From the cell containing the given text, extract its center point as [X, Y] coordinate. 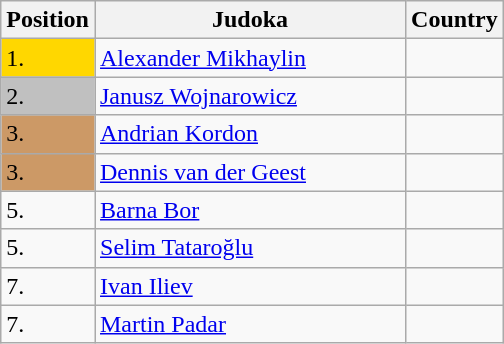
Janusz Wojnarowicz [250, 96]
Dennis van der Geest [250, 172]
Ivan Iliev [250, 286]
1. [48, 58]
Alexander Mikhaylin [250, 58]
Barna Bor [250, 210]
Country [455, 20]
Andrian Kordon [250, 134]
Selim Tataroğlu [250, 248]
Judoka [250, 20]
Martin Padar [250, 324]
2. [48, 96]
Position [48, 20]
